For the text-containing cell, return its midpoint in (x, y) coordinate format. 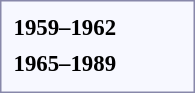
1959–1962 (65, 27)
1965–1989 (65, 63)
